Scan for the cell matching the given text and deliver its (x, y) coordinate at center. 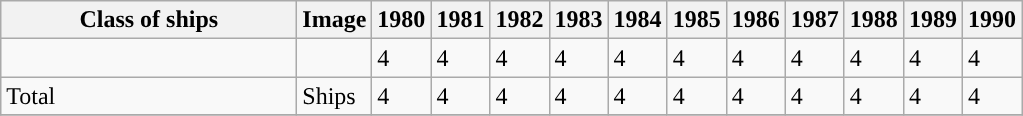
1989 (932, 20)
1985 (696, 20)
1980 (402, 20)
1986 (756, 20)
Image (334, 20)
Total (149, 96)
1983 (578, 20)
1988 (874, 20)
1987 (814, 20)
Ships (334, 96)
1981 (460, 20)
1982 (520, 20)
1984 (638, 20)
Class of ships (149, 20)
1990 (992, 20)
